Determine the (x, y) coordinate at the center of the cell enclosing the given text.  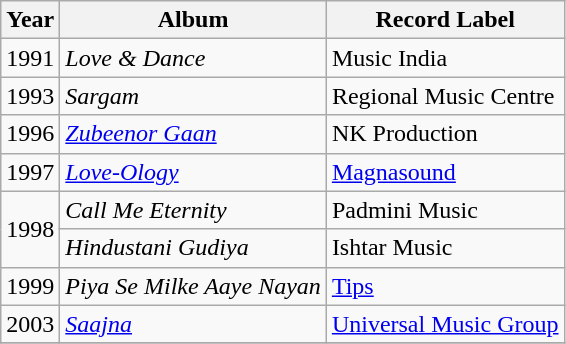
Ishtar Music (445, 248)
2003 (30, 324)
Love & Dance (194, 58)
1991 (30, 58)
Call Me Eternity (194, 210)
Music India (445, 58)
Hindustani Gudiya (194, 248)
Year (30, 20)
1993 (30, 96)
Piya Se Milke Aaye Nayan (194, 286)
1998 (30, 229)
Saajna (194, 324)
Love-Ology (194, 172)
Zubeenor Gaan (194, 134)
Sargam (194, 96)
1997 (30, 172)
1999 (30, 286)
Padmini Music (445, 210)
Tips (445, 286)
Regional Music Centre (445, 96)
Universal Music Group (445, 324)
Album (194, 20)
Record Label (445, 20)
1996 (30, 134)
Magnasound (445, 172)
NK Production (445, 134)
